Search for the cell housing the specified text and yield its [X, Y] center coordinate. 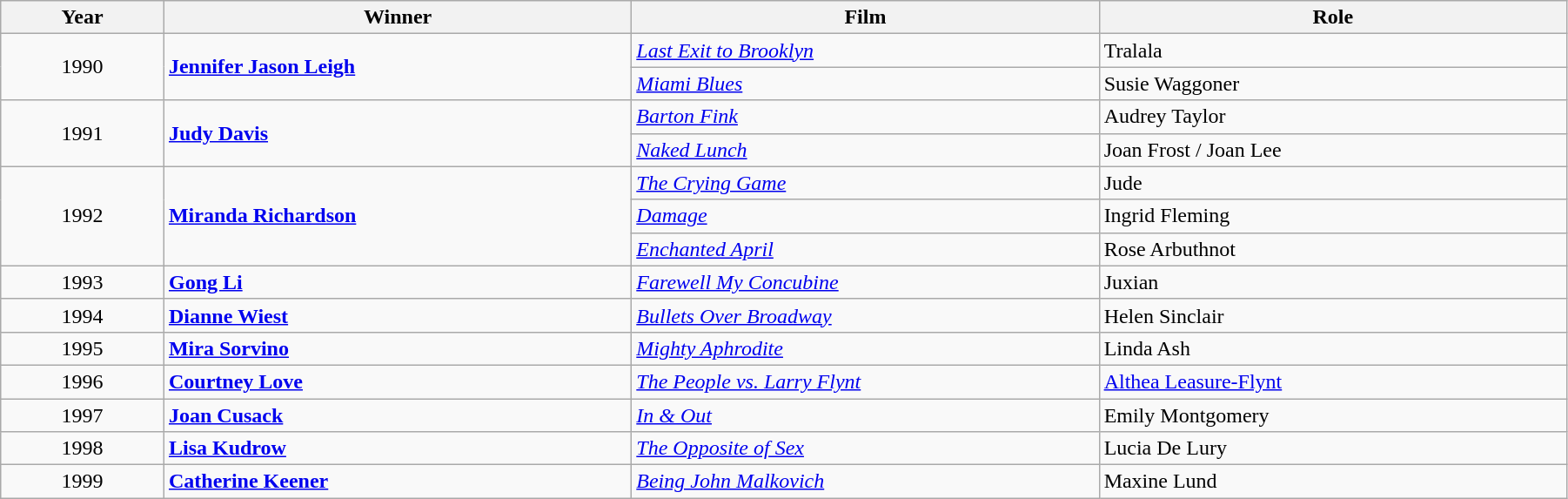
Althea Leasure-Flynt [1333, 381]
Courtney Love [397, 381]
Film [865, 17]
Being John Malkovich [865, 482]
Farewell My Concubine [865, 282]
Mira Sorvino [397, 348]
Barton Fink [865, 117]
The Crying Game [865, 183]
Susie Waggoner [1333, 84]
The Opposite of Sex [865, 448]
Emily Montgomery [1333, 415]
1992 [83, 216]
Judy Davis [397, 133]
Lisa Kudrow [397, 448]
Naked Lunch [865, 150]
1996 [83, 381]
1993 [83, 282]
Bullets Over Broadway [865, 315]
1990 [83, 67]
The People vs. Larry Flynt [865, 381]
1999 [83, 482]
Jude [1333, 183]
Lucia De Lury [1333, 448]
Damage [865, 216]
Gong Li [397, 282]
1998 [83, 448]
Enchanted April [865, 249]
Rose Arbuthnot [1333, 249]
Winner [397, 17]
Last Exit to Brooklyn [865, 51]
Miami Blues [865, 84]
Year [83, 17]
Role [1333, 17]
1994 [83, 315]
Juxian [1333, 282]
1991 [83, 133]
In & Out [865, 415]
Tralala [1333, 51]
Jennifer Jason Leigh [397, 67]
Dianne Wiest [397, 315]
Catherine Keener [397, 482]
Audrey Taylor [1333, 117]
Ingrid Fleming [1333, 216]
Mighty Aphrodite [865, 348]
Miranda Richardson [397, 216]
1995 [83, 348]
Joan Cusack [397, 415]
Linda Ash [1333, 348]
Maxine Lund [1333, 482]
Joan Frost / Joan Lee [1333, 150]
Helen Sinclair [1333, 315]
1997 [83, 415]
